Identify which cell holds the provided text, then report its [x, y] central coordinate. 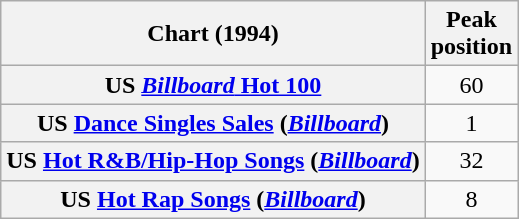
1 [471, 123]
Peakposition [471, 34]
32 [471, 161]
US Hot R&B/Hip-Hop Songs (Billboard) [213, 161]
8 [471, 199]
US Dance Singles Sales (Billboard) [213, 123]
US Hot Rap Songs (Billboard) [213, 199]
US Billboard Hot 100 [213, 85]
60 [471, 85]
Chart (1994) [213, 34]
